Return (X, Y) of the center of cell containing provided text 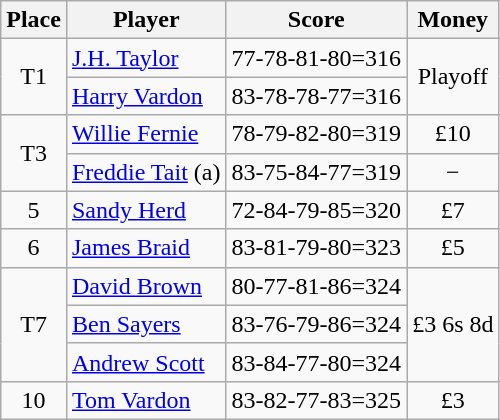
80-77-81-86=324 (316, 286)
5 (34, 210)
Harry Vardon (146, 96)
Playoff (453, 77)
£7 (453, 210)
J.H. Taylor (146, 58)
James Braid (146, 248)
72-84-79-85=320 (316, 210)
Player (146, 20)
− (453, 172)
6 (34, 248)
T7 (34, 324)
Place (34, 20)
Andrew Scott (146, 362)
83-78-78-77=316 (316, 96)
77-78-81-80=316 (316, 58)
£3 6s 8d (453, 324)
78-79-82-80=319 (316, 134)
83-82-77-83=325 (316, 400)
Score (316, 20)
£10 (453, 134)
David Brown (146, 286)
Freddie Tait (a) (146, 172)
T3 (34, 153)
83-84-77-80=324 (316, 362)
83-76-79-86=324 (316, 324)
Ben Sayers (146, 324)
83-81-79-80=323 (316, 248)
Willie Fernie (146, 134)
£3 (453, 400)
10 (34, 400)
Money (453, 20)
Tom Vardon (146, 400)
Sandy Herd (146, 210)
83-75-84-77=319 (316, 172)
T1 (34, 77)
£5 (453, 248)
